Return (x, y) of the center of cell containing provided text 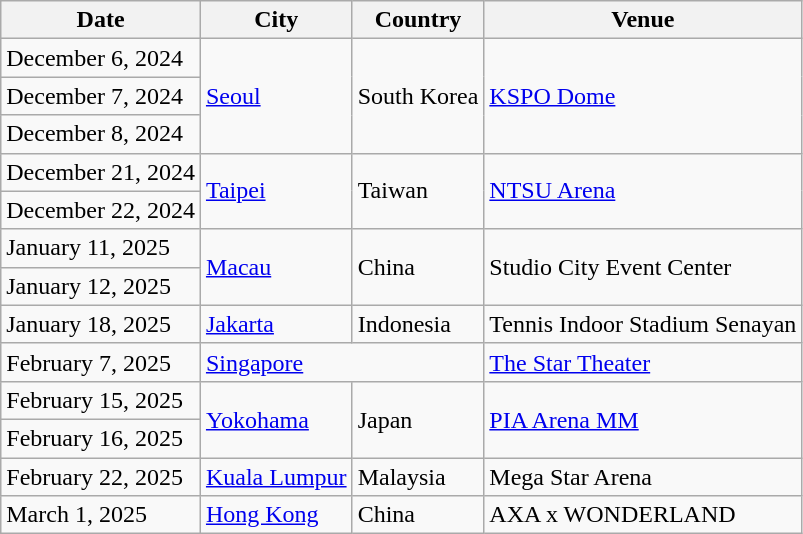
December 6, 2024 (101, 58)
NTSU Arena (643, 191)
Country (418, 20)
December 22, 2024 (101, 210)
The Star Theater (643, 362)
Venue (643, 20)
Studio City Event Center (643, 267)
Japan (418, 419)
December 8, 2024 (101, 134)
Jakarta (276, 324)
Yokohama (276, 419)
Kuala Lumpur (276, 477)
March 1, 2025 (101, 515)
December 7, 2024 (101, 96)
Date (101, 20)
South Korea (418, 96)
Malaysia (418, 477)
Macau (276, 267)
January 12, 2025 (101, 286)
Indonesia (418, 324)
City (276, 20)
PIA Arena MM (643, 419)
Taiwan (418, 191)
KSPO Dome (643, 96)
February 16, 2025 (101, 438)
AXA x WONDERLAND (643, 515)
Hong Kong (276, 515)
February 7, 2025 (101, 362)
Seoul (276, 96)
Taipei (276, 191)
December 21, 2024 (101, 172)
Tennis Indoor Stadium Senayan (643, 324)
Mega Star Arena (643, 477)
Singapore (342, 362)
February 15, 2025 (101, 400)
January 11, 2025 (101, 248)
January 18, 2025 (101, 324)
February 22, 2025 (101, 477)
